Pinpoint the cell where the given text exists, returning its [X, Y] midpoint coordinate. 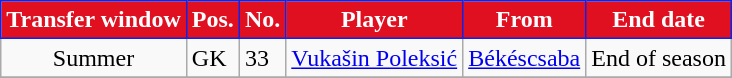
Pos. [212, 20]
End of season [659, 58]
End date [659, 20]
No. [262, 20]
Player [374, 20]
Békéscsaba [524, 58]
GK [212, 58]
Vukašin Poleksić [374, 58]
Summer [94, 58]
From [524, 20]
33 [262, 58]
Transfer window [94, 20]
